Pinpoint the cell where the given text exists, returning its [X, Y] midpoint coordinate. 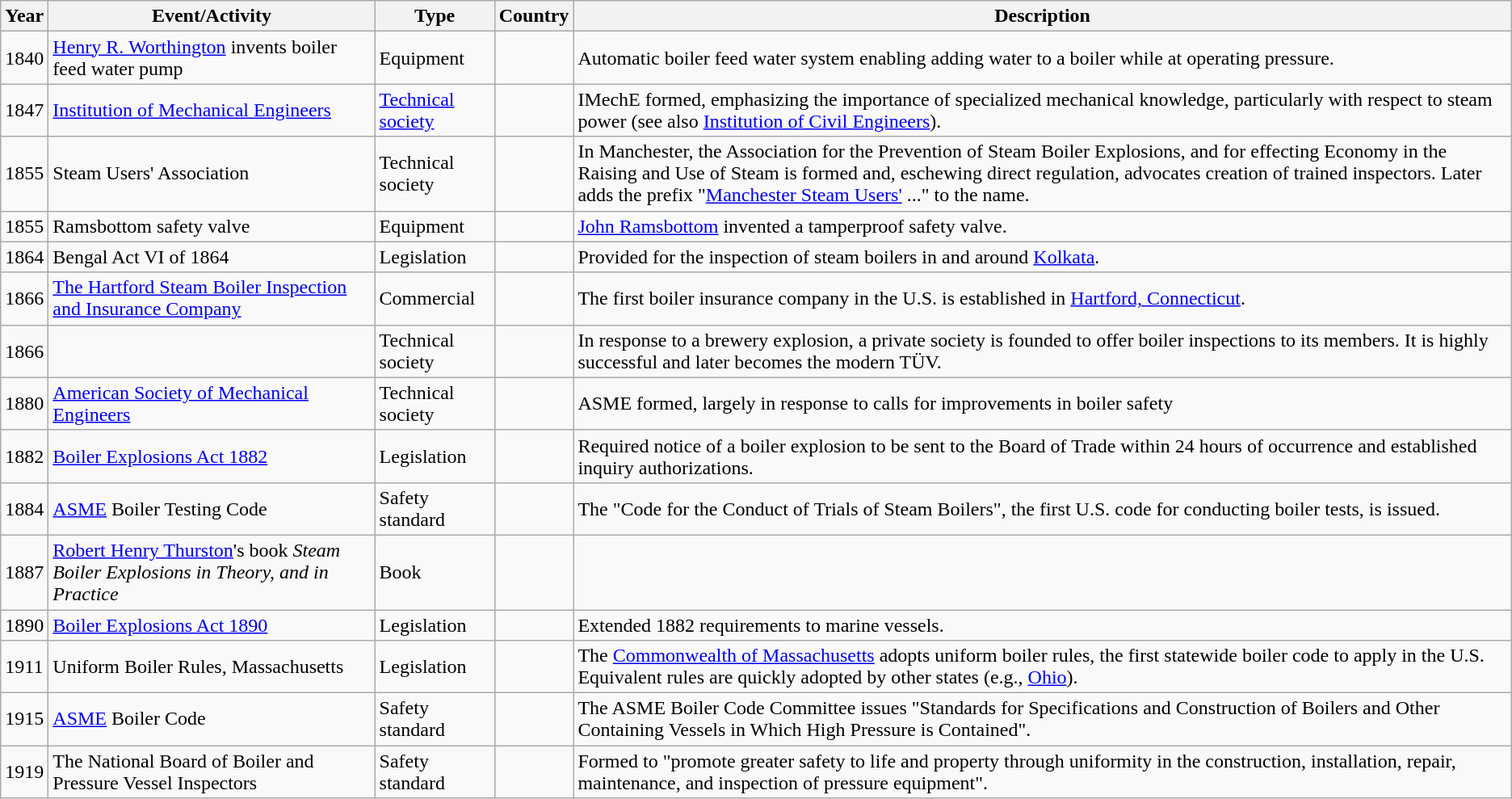
1882 [24, 456]
1887 [24, 572]
Year [24, 16]
1884 [24, 509]
Required notice of a boiler explosion to be sent to the Board of Trade within 24 hours of occurrence and established inquiry authorizations. [1042, 456]
Uniform Boiler Rules, Massachusetts [212, 667]
1840 [24, 58]
ASME Boiler Testing Code [212, 509]
Henry R. Worthington invents boiler feed water pump [212, 58]
Steam Users' Association [212, 174]
Provided for the inspection of steam boilers in and around Kolkata. [1042, 257]
Book [435, 572]
Country [534, 16]
Commercial [435, 299]
Automatic boiler feed water system enabling adding water to a boiler while at operating pressure. [1042, 58]
ASME formed, largely in response to calls for improvements in boiler safety [1042, 404]
ASME Boiler Code [212, 719]
1919 [24, 772]
American Society of Mechanical Engineers [212, 404]
The "Code for the Conduct of Trials of Steam Boilers", the first U.S. code for conducting boiler tests, is issued. [1042, 509]
Institution of Mechanical Engineers [212, 110]
Ramsbottom safety valve [212, 226]
Type [435, 16]
1864 [24, 257]
John Ramsbottom invented a tamperproof safety valve. [1042, 226]
1911 [24, 667]
The first boiler insurance company in the U.S. is established in Hartford, Connecticut. [1042, 299]
1847 [24, 110]
1915 [24, 719]
Boiler Explosions Act 1882 [212, 456]
The Hartford Steam Boiler Inspection and Insurance Company [212, 299]
1890 [24, 624]
Event/Activity [212, 16]
Description [1042, 16]
Robert Henry Thurston's book Steam Boiler Explosions in Theory, and in Practice [212, 572]
Extended 1882 requirements to marine vessels. [1042, 624]
Bengal Act VI of 1864 [212, 257]
1880 [24, 404]
Boiler Explosions Act 1890 [212, 624]
The National Board of Boiler and Pressure Vessel Inspectors [212, 772]
